Locate the cell with the specified text and output its (x, y) center coordinate. 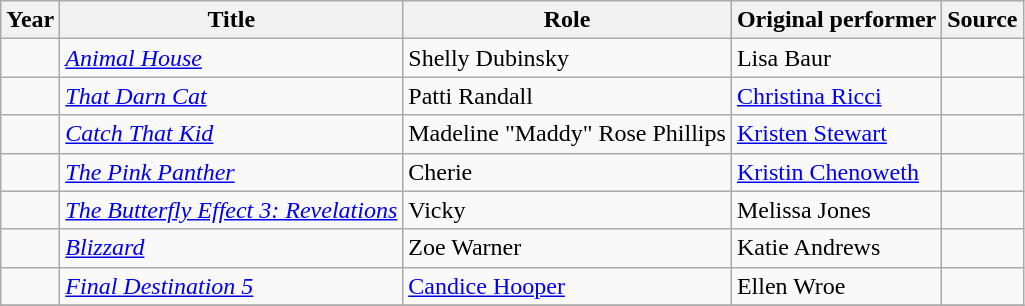
Madeline "Maddy" Rose Phillips (568, 134)
Christina Ricci (836, 96)
Zoe Warner (568, 248)
Melissa Jones (836, 210)
Shelly Dubinsky (568, 58)
Lisa Baur (836, 58)
Cherie (568, 172)
Candice Hooper (568, 286)
Original performer (836, 20)
Source (982, 20)
Kristin Chenoweth (836, 172)
Kristen Stewart (836, 134)
The Pink Panther (232, 172)
That Darn Cat (232, 96)
Katie Andrews (836, 248)
Animal House (232, 58)
Catch That Kid (232, 134)
Year (30, 20)
Final Destination 5 (232, 286)
Role (568, 20)
The Butterfly Effect 3: Revelations (232, 210)
Title (232, 20)
Vicky (568, 210)
Ellen Wroe (836, 286)
Patti Randall (568, 96)
Blizzard (232, 248)
